Provide the [X, Y] coordinate of the cell's center where the given text is located.  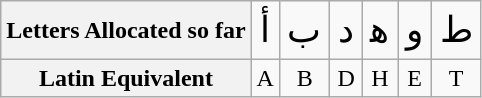
ﻫ [380, 30]
د [346, 30]
ط [456, 30]
ب [304, 30]
B [304, 78]
T [456, 78]
أ [265, 30]
D [346, 78]
E [415, 78]
و [415, 30]
H [380, 78]
Letters Allocated so far [126, 30]
Latin Equivalent [126, 78]
A [265, 78]
